Scan for the cell matching the given text and deliver its (X, Y) coordinate at center. 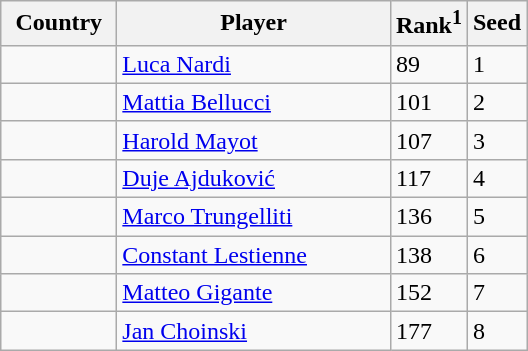
6 (496, 255)
Jan Choinski (254, 331)
4 (496, 178)
177 (428, 331)
Mattia Bellucci (254, 102)
2 (496, 102)
Seed (496, 24)
8 (496, 331)
Luca Nardi (254, 64)
Constant Lestienne (254, 255)
152 (428, 293)
Country (59, 24)
Rank1 (428, 24)
107 (428, 140)
138 (428, 255)
Duje Ajduković (254, 178)
1 (496, 64)
101 (428, 102)
117 (428, 178)
Harold Mayot (254, 140)
7 (496, 293)
5 (496, 217)
Marco Trungelliti (254, 217)
Matteo Gigante (254, 293)
136 (428, 217)
3 (496, 140)
89 (428, 64)
Player (254, 24)
